Provide the (X, Y) coordinate of the cell's center where the given text is located.  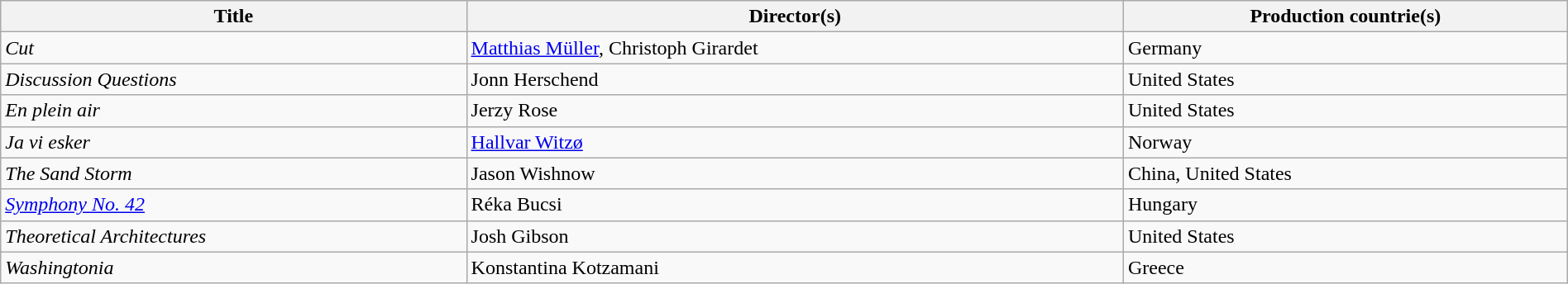
Title (233, 17)
Greece (1345, 267)
Washingtonia (233, 267)
Jerzy Rose (795, 111)
Cut (233, 48)
Josh Gibson (795, 236)
Discussion Questions (233, 79)
Director(s) (795, 17)
Production countrie(s) (1345, 17)
Réka Bucsi (795, 205)
Hallvar Witzø (795, 142)
Konstantina Kotzamani (795, 267)
En plein air (233, 111)
Theoretical Architectures (233, 236)
Jason Wishnow (795, 173)
Norway (1345, 142)
China, United States (1345, 173)
Ja vi esker (233, 142)
Matthias Müller, Christoph Girardet (795, 48)
Germany (1345, 48)
Hungary (1345, 205)
Jonn Herschend (795, 79)
Symphony No. 42 (233, 205)
The Sand Storm (233, 173)
